From the cell containing the given text, extract its center point as [X, Y] coordinate. 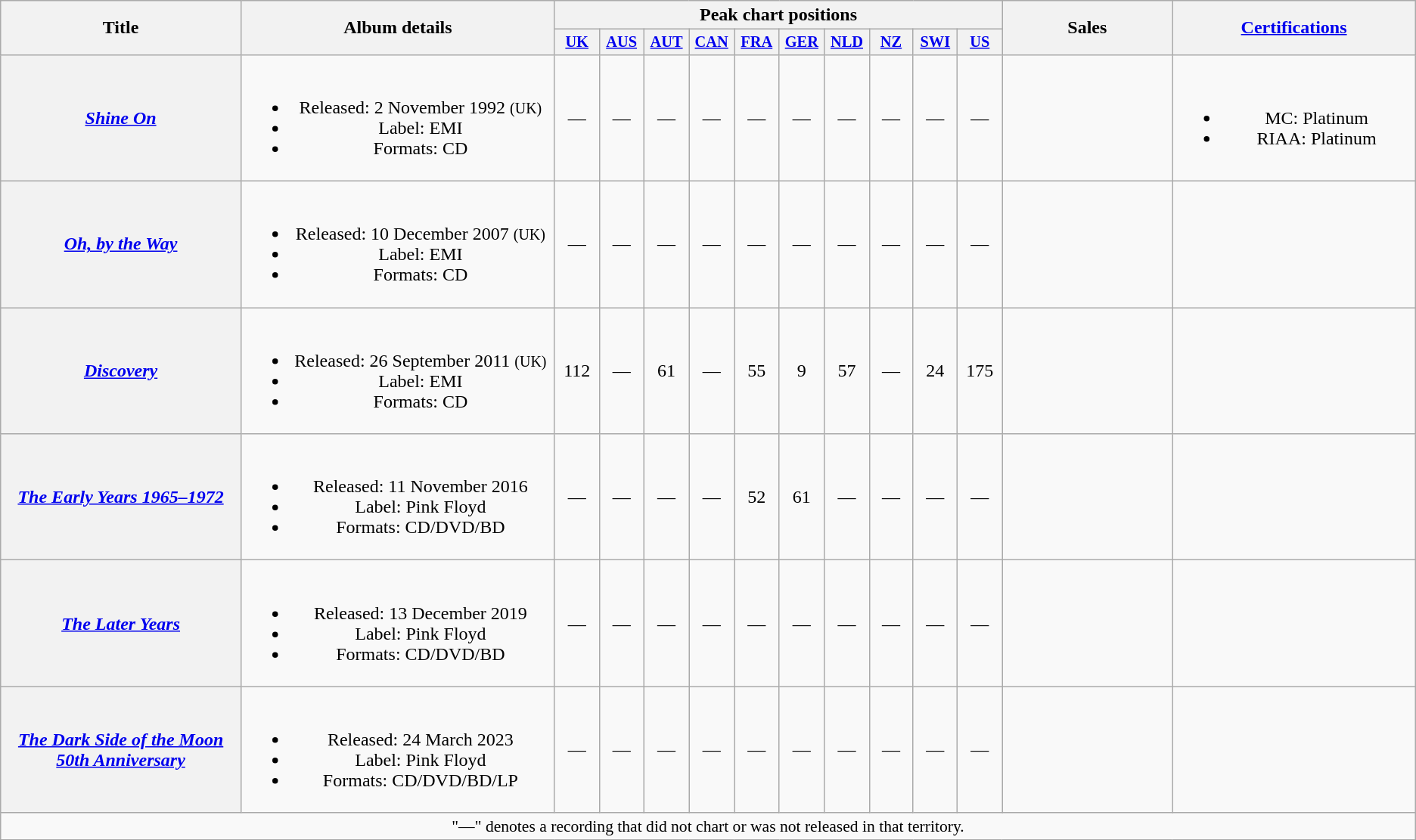
US [980, 42]
"—" denotes a recording that did not chart or was not released in that territory. [708, 826]
FRA [756, 42]
NLD [847, 42]
CAN [712, 42]
Released: 11 November 2016Label: Pink FloydFormats: CD/DVD/BD [398, 497]
Peak chart positions [778, 15]
Album details [398, 28]
112 [576, 370]
AUS [622, 42]
9 [802, 370]
Released: 26 September 2011 (UK)Label: EMIFormats: CD [398, 370]
UK [576, 42]
Oh, by the Way [121, 245]
Released: 13 December 2019Label: Pink FloydFormats: CD/DVD/BD [398, 623]
NZ [891, 42]
Shine On [121, 118]
Discovery [121, 370]
Released: 10 December 2007 (UK)Label: EMIFormats: CD [398, 245]
GER [802, 42]
The Later Years [121, 623]
The Dark Side of the Moon 50th Anniversary [121, 750]
Released: 2 November 1992 (UK)Label: EMIFormats: CD [398, 118]
24 [935, 370]
AUT [666, 42]
SWI [935, 42]
The Early Years 1965–1972 [121, 497]
55 [756, 370]
175 [980, 370]
Sales [1088, 28]
Certifications [1293, 28]
Released: 24 March 2023Label: Pink FloydFormats: CD/DVD/BD/LP [398, 750]
Title [121, 28]
52 [756, 497]
57 [847, 370]
MC: PlatinumRIAA: Platinum [1293, 118]
